Return the (x, y) coordinate for the center point of the cell that contains the specified text.  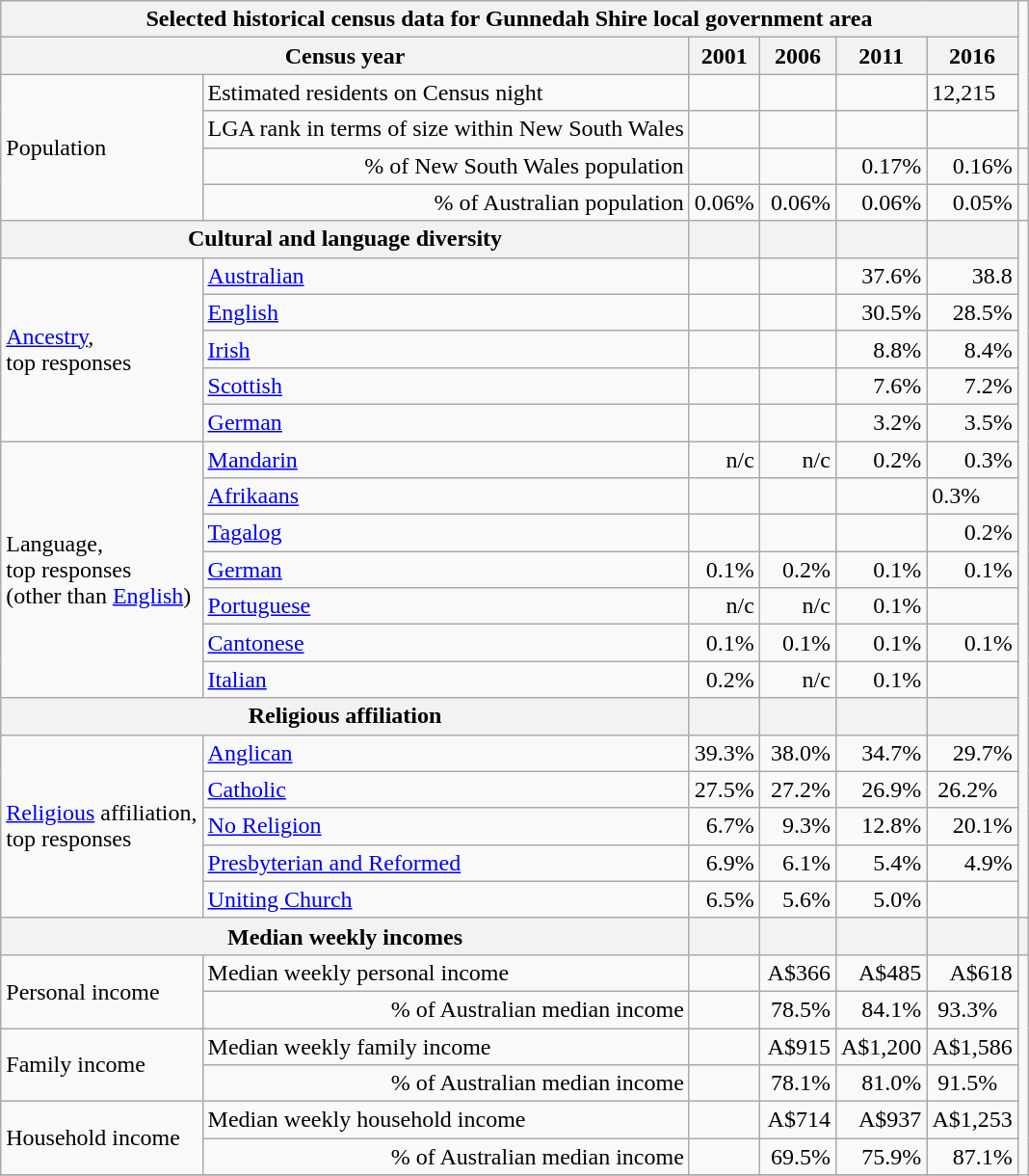
27.2% (798, 789)
Italian (445, 680)
6.7% (725, 826)
91.5% (972, 1083)
Religious affiliation (345, 716)
7.6% (881, 386)
29.7% (972, 753)
A$1,253 (972, 1120)
Household income (102, 1138)
0.05% (972, 202)
38.8 (972, 276)
78.5% (798, 1009)
0.17% (881, 166)
Ancestry,top responses (102, 349)
5.0% (881, 899)
Median weekly family income (445, 1046)
6.5% (725, 899)
0.16% (972, 166)
% of New South Wales population (445, 166)
3.2% (881, 422)
English (445, 312)
5.4% (881, 863)
A$1,586 (972, 1046)
LGA rank in terms of size within New South Wales (445, 129)
A$714 (798, 1120)
2006 (798, 56)
Cultural and language diversity (345, 239)
27.5% (725, 789)
2011 (881, 56)
A$618 (972, 973)
3.5% (972, 422)
8.8% (881, 349)
69.5% (798, 1157)
Median weekly household income (445, 1120)
Portuguese (445, 606)
Selected historical census data for Gunnedah Shire local government area (510, 19)
Cantonese (445, 643)
A$485 (881, 973)
20.1% (972, 826)
Median weekly incomes (345, 936)
Personal income (102, 991)
Anglican (445, 753)
7.2% (972, 386)
5.6% (798, 899)
Irish (445, 349)
37.6% (881, 276)
75.9% (881, 1157)
Tagalog (445, 533)
Afrikaans (445, 496)
87.1% (972, 1157)
6.9% (725, 863)
A$915 (798, 1046)
No Religion (445, 826)
Australian (445, 276)
81.0% (881, 1083)
34.7% (881, 753)
12,215 (972, 93)
Catholic (445, 789)
4.9% (972, 863)
Religious affiliation,top responses (102, 826)
84.1% (881, 1009)
26.2% (972, 789)
6.1% (798, 863)
A$1,200 (881, 1046)
30.5% (881, 312)
Estimated residents on Census night (445, 93)
38.0% (798, 753)
Mandarin (445, 460)
12.8% (881, 826)
Population (102, 147)
Census year (345, 56)
Uniting Church (445, 899)
Language,top responses(other than English) (102, 570)
26.9% (881, 789)
28.5% (972, 312)
A$366 (798, 973)
39.3% (725, 753)
78.1% (798, 1083)
Median weekly personal income (445, 973)
Presbyterian and Reformed (445, 863)
8.4% (972, 349)
93.3% (972, 1009)
2001 (725, 56)
Family income (102, 1064)
2016 (972, 56)
% of Australian population (445, 202)
Scottish (445, 386)
9.3% (798, 826)
A$937 (881, 1120)
